Return [X, Y] of the center of cell containing provided text 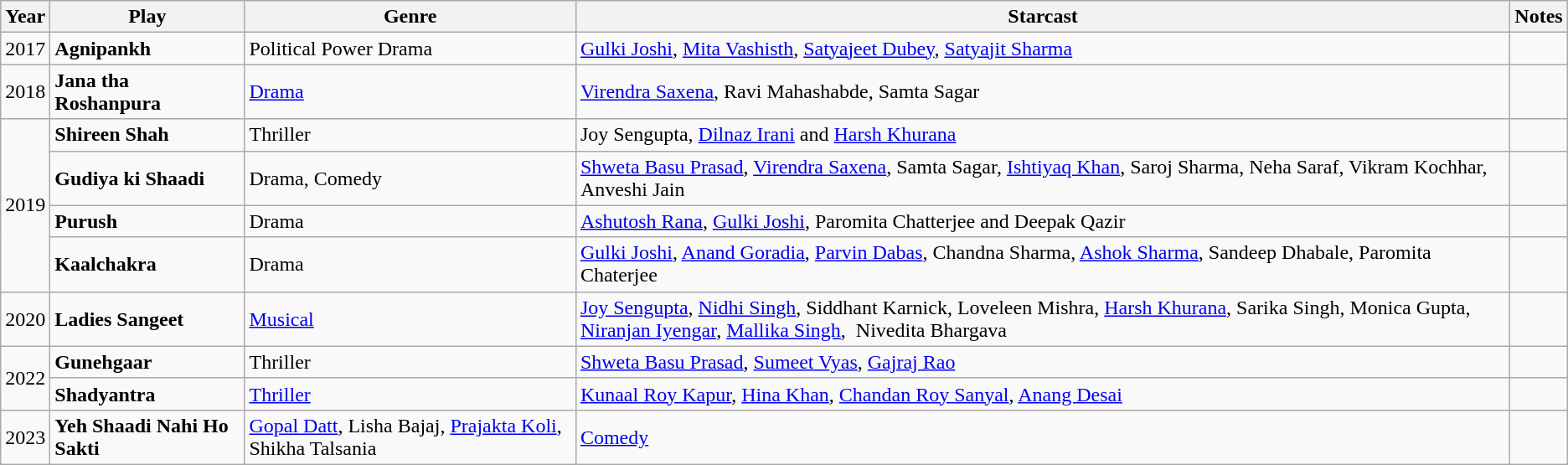
Jana tha Roshanpura [147, 92]
2020 [25, 318]
Drama, Comedy [410, 178]
Shweta Basu Prasad, Virendra Saxena, Samta Sagar, Ishtiyaq Khan, Saroj Sharma, Neha Saraf, Vikram Kochhar, Anveshi Jain [1042, 178]
Virendra Saxena, Ravi Mahashabde, Samta Sagar [1042, 92]
Ashutosh Rana, Gulki Joshi, Paromita Chatterjee and Deepak Qazir [1042, 221]
Year [25, 17]
Ladies Sangeet [147, 318]
2018 [25, 92]
Kaalchakra [147, 265]
Notes [1539, 17]
Gudiya ki Shaadi [147, 178]
Joy Sengupta, Dilnaz Irani and Harsh Khurana [1042, 135]
Agnipankh [147, 49]
Musical [410, 318]
Gopal Datt, Lisha Bajaj, Prajakta Koli, Shikha Talsania [410, 437]
Gunehgaar [147, 362]
Comedy [1042, 437]
2023 [25, 437]
2019 [25, 205]
2017 [25, 49]
Play [147, 17]
Shireen Shah [147, 135]
Kunaal Roy Kapur, Hina Khan, Chandan Roy Sanyal, Anang Desai [1042, 394]
Genre [410, 17]
Purush [147, 221]
Gulki Joshi, Mita Vashisth, Satyajeet Dubey, Satyajit Sharma [1042, 49]
2022 [25, 378]
Starcast [1042, 17]
Gulki Joshi, Anand Goradia, Parvin Dabas, Chandna Sharma, Ashok Sharma, Sandeep Dhabale, Paromita Chaterjee [1042, 265]
Shweta Basu Prasad, Sumeet Vyas, Gajraj Rao [1042, 362]
Yeh Shaadi Nahi Ho Sakti [147, 437]
Political Power Drama [410, 49]
Shadyantra [147, 394]
